Detect which cell encompasses the target text, then output its [X, Y] center coordinate. 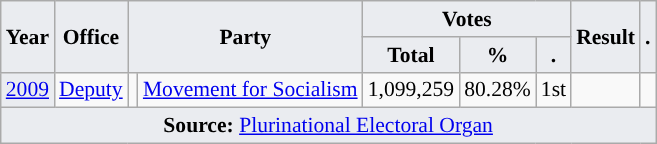
80.28% [498, 90]
Source: Plurinational Electoral Organ [328, 126]
Votes [467, 19]
Total [411, 55]
Office [91, 36]
% [498, 55]
2009 [28, 90]
Party [246, 36]
1,099,259 [411, 90]
Movement for Socialism [250, 90]
Deputy [91, 90]
Result [606, 36]
1st [554, 90]
Year [28, 36]
